Locate the cell with the specified text and output its [x, y] center coordinate. 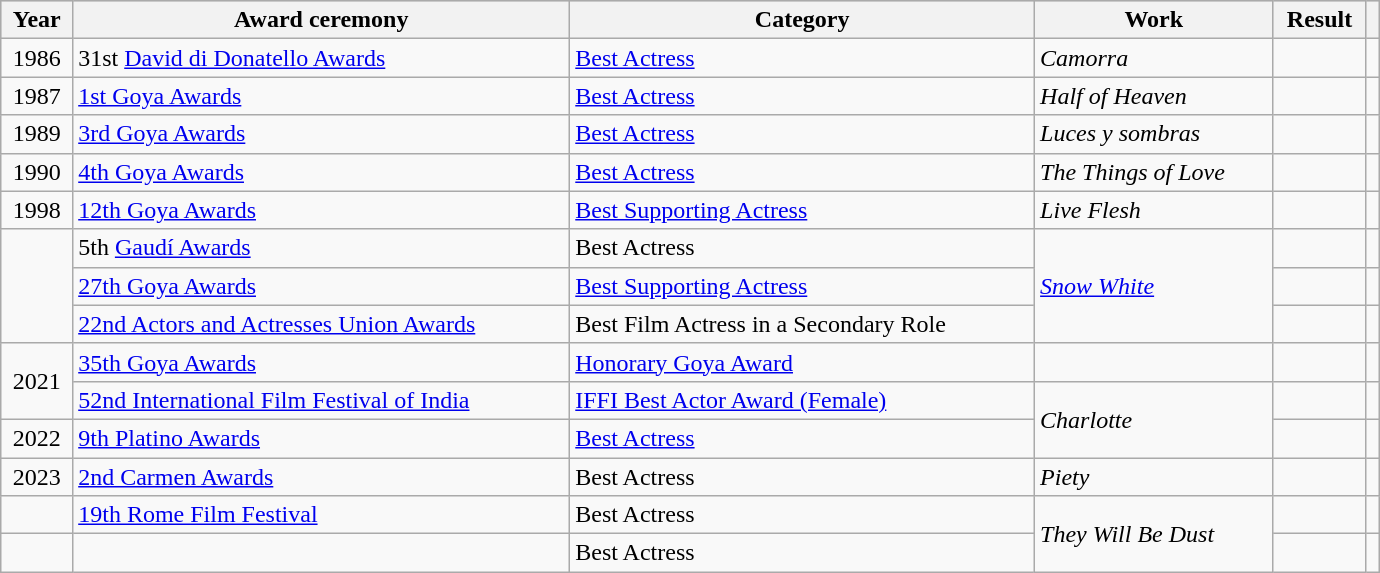
IFFI Best Actor Award (Female) [802, 400]
Category [802, 20]
Camorra [1154, 58]
2022 [37, 438]
Result [1320, 20]
1st Goya Awards [322, 96]
Honorary Goya Award [802, 362]
Charlotte [1154, 419]
12th Goya Awards [322, 210]
Work [1154, 20]
2021 [37, 381]
Year [37, 20]
Luces y sombras [1154, 134]
1987 [37, 96]
Best Film Actress in a Secondary Role [802, 324]
9th Platino Awards [322, 438]
27th Goya Awards [322, 286]
1990 [37, 172]
5th Gaudí Awards [322, 248]
52nd International Film Festival of India [322, 400]
Snow White [1154, 286]
1998 [37, 210]
The Things of Love [1154, 172]
1986 [37, 58]
2nd Carmen Awards [322, 477]
35th Goya Awards [322, 362]
22nd Actors and Actresses Union Awards [322, 324]
Piety [1154, 477]
4th Goya Awards [322, 172]
1989 [37, 134]
Half of Heaven [1154, 96]
Live Flesh [1154, 210]
31st David di Donatello Awards [322, 58]
2023 [37, 477]
19th Rome Film Festival [322, 515]
Award ceremony [322, 20]
They Will Be Dust [1154, 534]
3rd Goya Awards [322, 134]
